Determine the [x, y] coordinate at the center of the cell enclosing the given text.  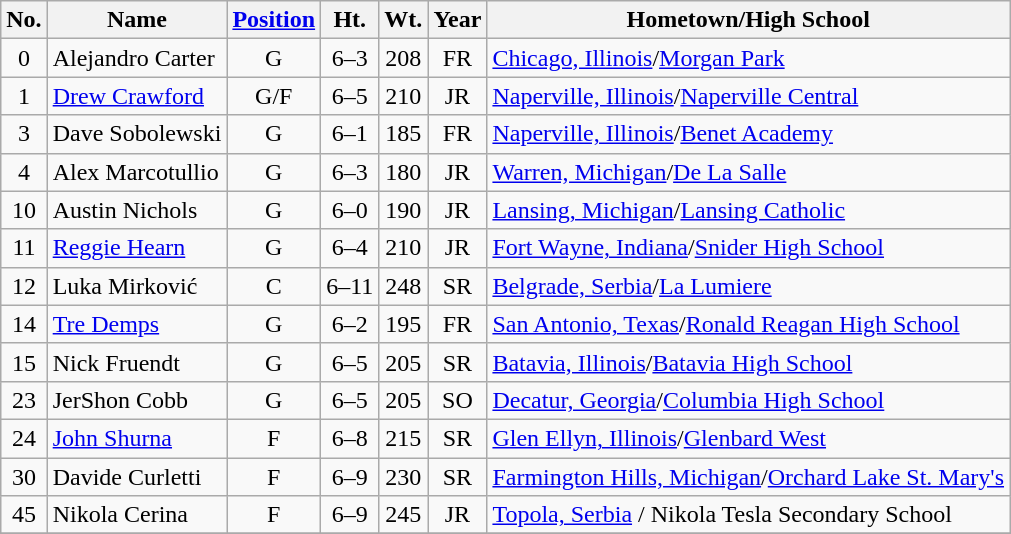
Luka Mirković [137, 286]
215 [404, 438]
12 [24, 286]
195 [404, 324]
SO [458, 400]
G/F [274, 96]
245 [404, 515]
230 [404, 477]
San Antonio, Texas/Ronald Reagan High School [748, 324]
10 [24, 210]
Decatur, Georgia/Columbia High School [748, 400]
45 [24, 515]
Alejandro Carter [137, 58]
6–1 [350, 134]
Warren, Michigan/De La Salle [748, 172]
Tre Demps [137, 324]
30 [24, 477]
3 [24, 134]
6–4 [350, 248]
14 [24, 324]
15 [24, 362]
6–2 [350, 324]
208 [404, 58]
Naperville, Illinois/Naperville Central [748, 96]
Nick Fruendt [137, 362]
Chicago, Illinois/Morgan Park [748, 58]
Reggie Hearn [137, 248]
6–8 [350, 438]
Hometown/High School [748, 20]
190 [404, 210]
John Shurna [137, 438]
Year [458, 20]
23 [24, 400]
1 [24, 96]
4 [24, 172]
Davide Curletti [137, 477]
11 [24, 248]
Drew Crawford [137, 96]
Alex Marcotullio [137, 172]
JerShon Cobb [137, 400]
24 [24, 438]
Nikola Cerina [137, 515]
248 [404, 286]
Austin Nichols [137, 210]
Belgrade, Serbia/La Lumiere [748, 286]
Position [274, 20]
Wt. [404, 20]
Dave Sobolewski [137, 134]
Farmington Hills, Michigan/Orchard Lake St. Mary's [748, 477]
Fort Wayne, Indiana/Snider High School [748, 248]
C [274, 286]
6–11 [350, 286]
Name [137, 20]
Batavia, Illinois/Batavia High School [748, 362]
180 [404, 172]
185 [404, 134]
Topola, Serbia / Nikola Tesla Secondary School [748, 515]
Ht. [350, 20]
No. [24, 20]
Naperville, Illinois/Benet Academy [748, 134]
Glen Ellyn, Illinois/Glenbard West [748, 438]
0 [24, 58]
Lansing, Michigan/Lansing Catholic [748, 210]
6–0 [350, 210]
